Pinpoint the cell where the given text exists, returning its (x, y) midpoint coordinate. 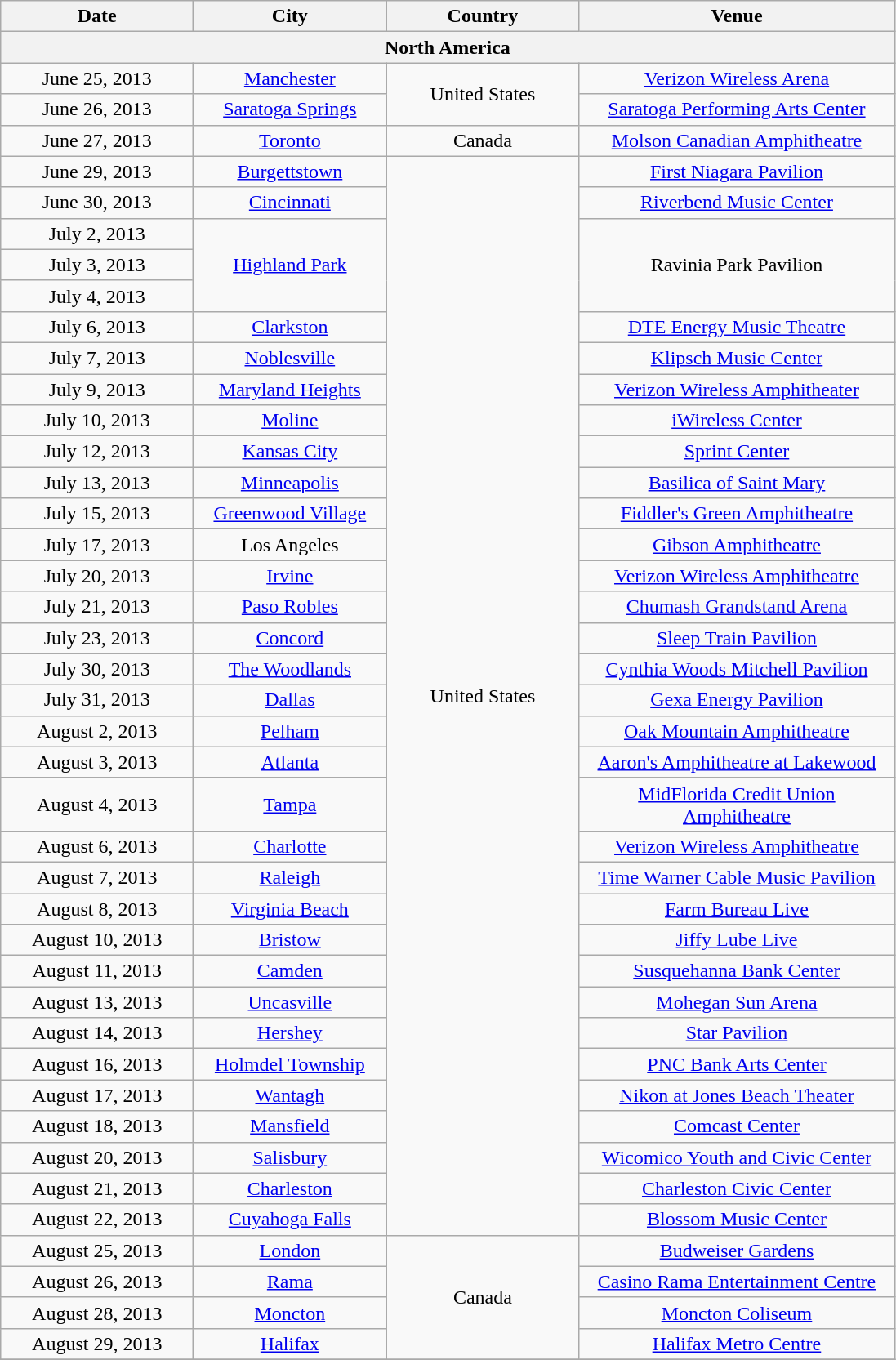
July 2, 2013 (97, 234)
Saratoga Springs (290, 109)
Fiddler's Green Amphitheatre (737, 514)
Sleep Train Pavilion (737, 638)
Wantagh (290, 1095)
Sprint Center (737, 452)
July 7, 2013 (97, 358)
June 27, 2013 (97, 140)
Pelham (290, 731)
Star Pavilion (737, 1033)
Bristow (290, 940)
Jiffy Lube Live (737, 940)
London (290, 1251)
Uncasville (290, 1002)
July 30, 2013 (97, 669)
Charleston (290, 1188)
August 11, 2013 (97, 971)
August 8, 2013 (97, 909)
August 22, 2013 (97, 1220)
Toronto (290, 140)
August 20, 2013 (97, 1157)
Minneapolis (290, 483)
July 6, 2013 (97, 327)
Wicomico Youth and Civic Center (737, 1157)
August 26, 2013 (97, 1282)
Date (97, 16)
July 17, 2013 (97, 545)
City (290, 16)
Tampa (290, 804)
Dallas (290, 700)
Virginia Beach (290, 909)
Los Angeles (290, 545)
August 18, 2013 (97, 1126)
Riverbend Music Center (737, 203)
Country (483, 16)
Budweiser Gardens (737, 1251)
June 25, 2013 (97, 78)
Manchester (290, 78)
Saratoga Performing Arts Center (737, 109)
Moncton (290, 1313)
August 21, 2013 (97, 1188)
Camden (290, 971)
July 9, 2013 (97, 390)
Charlotte (290, 846)
Molson Canadian Amphitheatre (737, 140)
Clarkston (290, 327)
July 23, 2013 (97, 638)
August 28, 2013 (97, 1313)
Venue (737, 16)
August 6, 2013 (97, 846)
August 10, 2013 (97, 940)
Gibson Amphitheatre (737, 545)
Maryland Heights (290, 390)
Kansas City (290, 452)
June 26, 2013 (97, 109)
July 15, 2013 (97, 514)
Moline (290, 421)
Halifax Metro Centre (737, 1344)
Klipsch Music Center (737, 358)
Paso Robles (290, 607)
Aaron's Amphitheatre at Lakewood (737, 762)
Verizon Wireless Arena (737, 78)
Irvine (290, 576)
August 4, 2013 (97, 804)
iWireless Center (737, 421)
Noblesville (290, 358)
Halifax (290, 1344)
August 16, 2013 (97, 1064)
Farm Bureau Live (737, 909)
June 29, 2013 (97, 172)
Chumash Grandstand Arena (737, 607)
MidFlorida Credit Union Amphitheatre (737, 804)
August 13, 2013 (97, 1002)
July 4, 2013 (97, 296)
July 12, 2013 (97, 452)
Mohegan Sun Arena (737, 1002)
Ravinia Park Pavilion (737, 265)
June 30, 2013 (97, 203)
July 3, 2013 (97, 265)
Atlanta (290, 762)
July 13, 2013 (97, 483)
Salisbury (290, 1157)
August 29, 2013 (97, 1344)
Raleigh (290, 877)
July 21, 2013 (97, 607)
July 10, 2013 (97, 421)
Cincinnati (290, 203)
Hershey (290, 1033)
August 2, 2013 (97, 731)
Moncton Coliseum (737, 1313)
Holmdel Township (290, 1064)
Gexa Energy Pavilion (737, 700)
Greenwood Village (290, 514)
Burgettstown (290, 172)
Blossom Music Center (737, 1220)
Cuyahoga Falls (290, 1220)
First Niagara Pavilion (737, 172)
August 7, 2013 (97, 877)
Susquehanna Bank Center (737, 971)
The Woodlands (290, 669)
Comcast Center (737, 1126)
Concord (290, 638)
Oak Mountain Amphitheatre (737, 731)
August 14, 2013 (97, 1033)
Cynthia Woods Mitchell Pavilion (737, 669)
August 25, 2013 (97, 1251)
Charleston Civic Center (737, 1188)
DTE Energy Music Theatre (737, 327)
August 3, 2013 (97, 762)
Rama (290, 1282)
Time Warner Cable Music Pavilion (737, 877)
Basilica of Saint Mary (737, 483)
July 20, 2013 (97, 576)
Mansfield (290, 1126)
July 31, 2013 (97, 700)
Verizon Wireless Amphitheater (737, 390)
Nikon at Jones Beach Theater (737, 1095)
Casino Rama Entertainment Centre (737, 1282)
Highland Park (290, 265)
North America (448, 47)
August 17, 2013 (97, 1095)
PNC Bank Arts Center (737, 1064)
